Return the [X, Y] coordinate for the center point of the cell that contains the specified text.  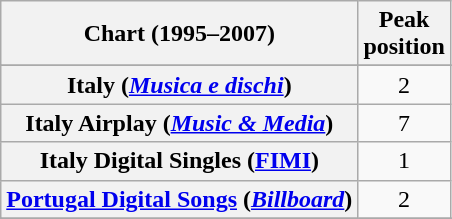
7 [404, 123]
Italy (Musica e dischi) [180, 85]
Peakposition [404, 34]
1 [404, 161]
Chart (1995–2007) [180, 34]
Italy Digital Singles (FIMI) [180, 161]
Portugal Digital Songs (Billboard) [180, 199]
Italy Airplay (Music & Media) [180, 123]
